Find where the given text appears and provide that cell's center as [X, Y] coordinate. 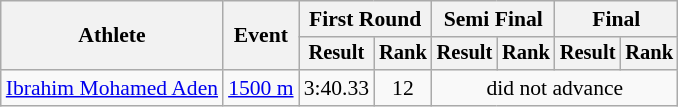
3:40.33 [336, 88]
12 [403, 88]
Semi Final [494, 19]
Event [260, 36]
1500 m [260, 88]
Ibrahim Mohamed Aden [112, 88]
Athlete [112, 36]
Final [616, 19]
First Round [366, 19]
did not advance [555, 88]
